For the text-containing cell, return its midpoint in (x, y) coordinate format. 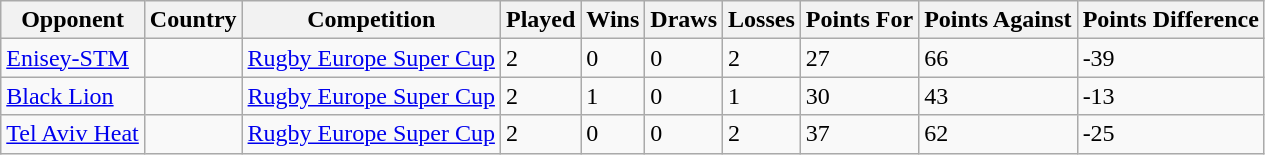
Wins (613, 20)
-39 (1170, 58)
-25 (1170, 134)
Country (193, 20)
66 (998, 58)
43 (998, 96)
27 (859, 58)
Enisey-STM (73, 58)
-13 (1170, 96)
Opponent (73, 20)
62 (998, 134)
Competition (371, 20)
Black Lion (73, 96)
Played (540, 20)
Tel Aviv Heat (73, 134)
Draws (684, 20)
Points For (859, 20)
37 (859, 134)
Points Against (998, 20)
Points Difference (1170, 20)
Losses (762, 20)
30 (859, 96)
